Determine the (x, y) coordinate at the center of the cell enclosing the given text.  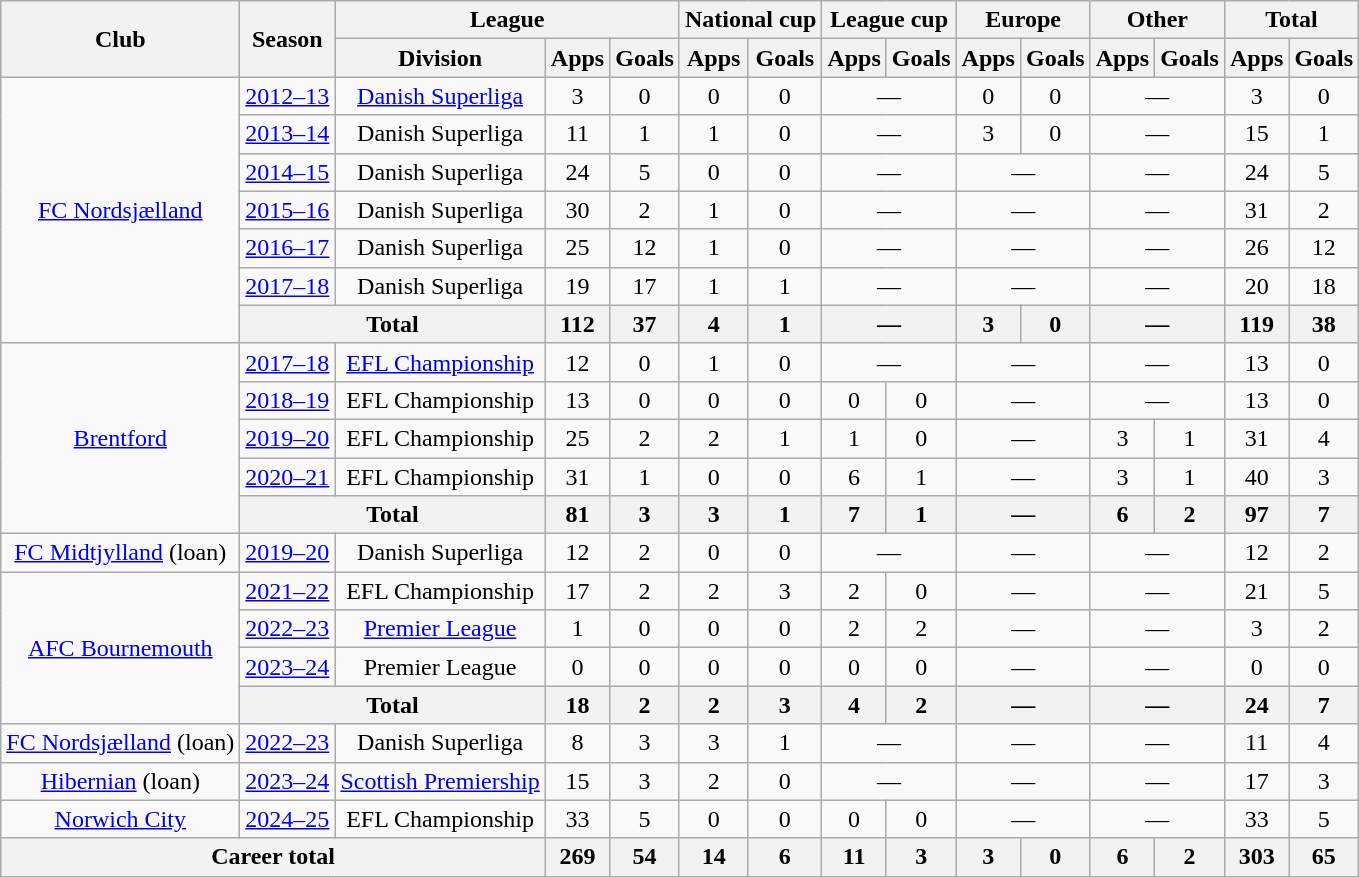
2013–14 (288, 134)
2024–25 (288, 819)
54 (645, 857)
FC Nordsjælland (120, 210)
37 (645, 324)
Club (120, 39)
112 (577, 324)
2020–21 (288, 477)
AFC Bournemouth (120, 648)
40 (1256, 477)
FC Midtjylland (loan) (120, 553)
Career total (274, 857)
2014–15 (288, 172)
14 (713, 857)
Hibernian (loan) (120, 781)
Europe (1023, 20)
Season (288, 39)
21 (1256, 591)
2012–13 (288, 96)
National cup (750, 20)
26 (1256, 248)
38 (1324, 324)
2015–16 (288, 210)
Other (1157, 20)
Scottish Premiership (440, 781)
119 (1256, 324)
League cup (889, 20)
30 (577, 210)
2016–17 (288, 248)
65 (1324, 857)
303 (1256, 857)
2021–22 (288, 591)
19 (577, 286)
Norwich City (120, 819)
Brentford (120, 438)
20 (1256, 286)
269 (577, 857)
8 (577, 743)
81 (577, 515)
League (508, 20)
FC Nordsjælland (loan) (120, 743)
2018–19 (288, 400)
Division (440, 58)
97 (1256, 515)
